Capture the cell that displays the provided text and extract its (X, Y) central coordinate. 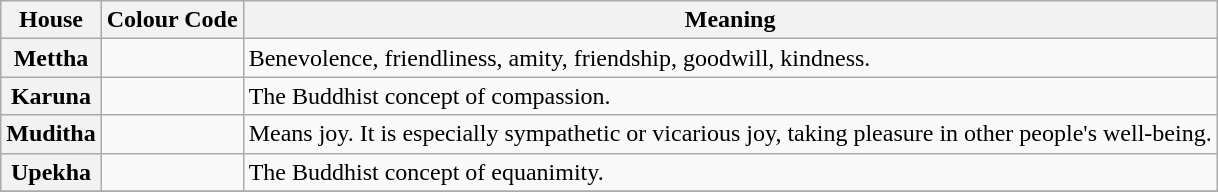
The Buddhist concept of equanimity. (730, 172)
The Buddhist concept of compassion. (730, 96)
House (51, 20)
Karuna (51, 96)
Colour Code (172, 20)
Upekha (51, 172)
Muditha (51, 134)
Benevolence, friendliness, amity, friendship, goodwill, kindness. (730, 58)
Meaning (730, 20)
Means joy. It is especially sympathetic or vicarious joy, taking pleasure in other people's well-being. (730, 134)
Mettha (51, 58)
